Locate the cell with the specified text and output its (x, y) center coordinate. 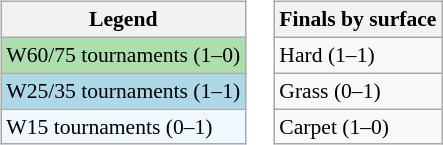
W25/35 tournaments (1–1) (123, 91)
Grass (0–1) (358, 91)
W60/75 tournaments (1–0) (123, 55)
Carpet (1–0) (358, 127)
Finals by surface (358, 20)
Hard (1–1) (358, 55)
W15 tournaments (0–1) (123, 127)
Legend (123, 20)
